Capture the cell that displays the provided text and extract its [X, Y] central coordinate. 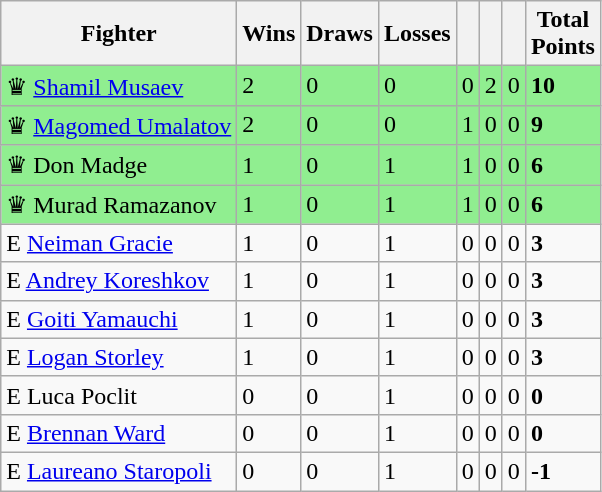
E Luca Poclit [119, 395]
Wins [269, 34]
E Goiti Yamauchi [119, 319]
♛ Don Madge [119, 165]
E Neiman Gracie [119, 243]
Fighter [119, 34]
Draws [340, 34]
E Brennan Ward [119, 433]
Total Points [562, 34]
Losses [417, 34]
-1 [562, 471]
♛ Murad Ramazanov [119, 204]
E Laureano Staropoli [119, 471]
♛ Magomed Umalatov [119, 125]
E Logan Storley [119, 357]
♛ Shamil Musaev [119, 86]
9 [562, 125]
E Andrey Koreshkov [119, 281]
10 [562, 86]
